Detect which cell encompasses the target text, then output its (x, y) center coordinate. 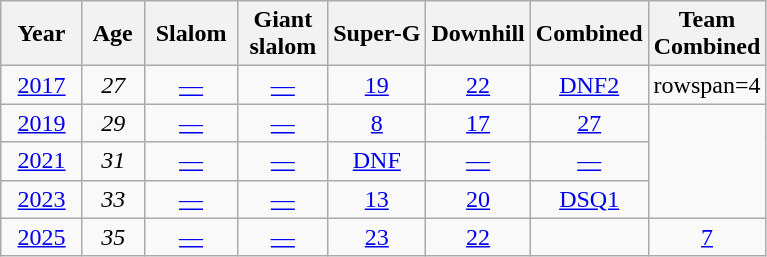
20 (478, 199)
2025 (42, 237)
13 (377, 199)
19 (377, 85)
Giant slalom (283, 34)
2017 (42, 85)
33 (113, 199)
TeamCombined (707, 34)
2019 (42, 123)
29 (113, 123)
8 (377, 123)
Super-G (377, 34)
17 (478, 123)
Year (42, 34)
rowspan=4 (707, 85)
Combined (589, 34)
2021 (42, 161)
DNF (377, 161)
2023 (42, 199)
Slalom (191, 34)
31 (113, 161)
23 (377, 237)
DSQ1 (589, 199)
Age (113, 34)
7 (707, 237)
35 (113, 237)
DNF2 (589, 85)
Downhill (478, 34)
